Return the [x, y] coordinate for the center point of the cell that contains the specified text.  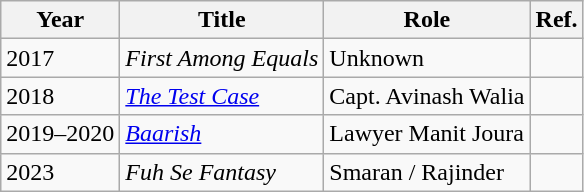
Title [222, 20]
2019–2020 [60, 134]
Capt. Avinash Walia [427, 96]
2018 [60, 96]
Ref. [556, 20]
Fuh Se Fantasy [222, 172]
Year [60, 20]
Lawyer Manit Joura [427, 134]
Unknown [427, 58]
Baarish [222, 134]
First Among Equals [222, 58]
Role [427, 20]
2023 [60, 172]
2017 [60, 58]
The Test Case [222, 96]
Smaran / Rajinder [427, 172]
